Identify which cell holds the provided text, then report its (X, Y) central coordinate. 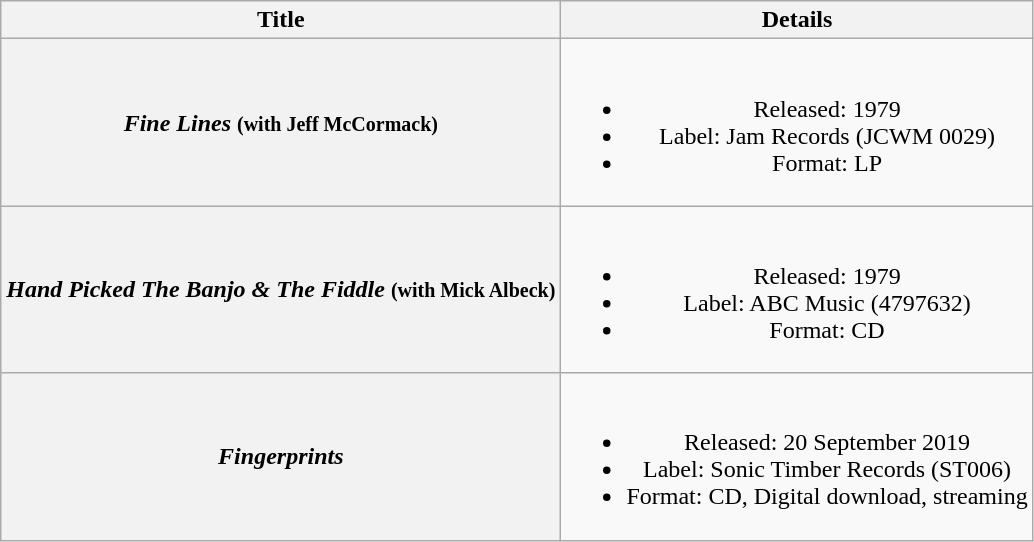
Fine Lines (with Jeff McCormack) (281, 122)
Title (281, 20)
Hand Picked The Banjo & The Fiddle (with Mick Albeck) (281, 290)
Fingerprints (281, 456)
Details (797, 20)
Released: 1979Label: ABC Music (4797632)Format: CD (797, 290)
Released: 20 September 2019Label: Sonic Timber Records (ST006)Format: CD, Digital download, streaming (797, 456)
Released: 1979Label: Jam Records (JCWM 0029)Format: LP (797, 122)
